Identify which cell holds the provided text, then report its (X, Y) central coordinate. 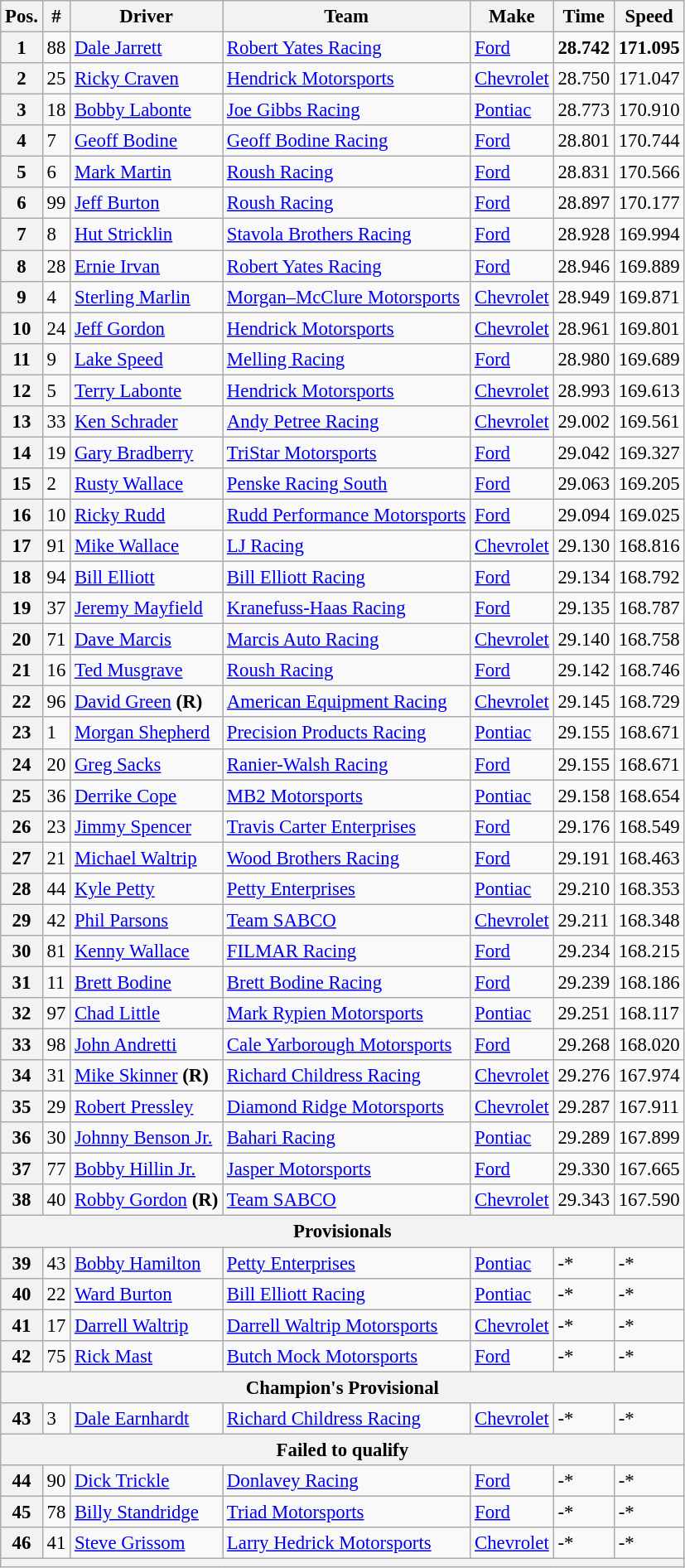
Steve Grissom (147, 1543)
29.268 (583, 1045)
Morgan–McClure Motorsports (346, 297)
Chad Little (147, 1014)
38 (22, 1201)
99 (56, 203)
Precision Products Racing (346, 733)
Jeremy Mayfield (147, 608)
29.130 (583, 546)
28.801 (583, 141)
Failed to qualify (343, 1449)
170.566 (649, 172)
96 (56, 702)
29.002 (583, 422)
Bill Elliott (147, 578)
Billy Standridge (147, 1512)
29.276 (583, 1076)
46 (22, 1543)
29.063 (583, 484)
Hut Stricklin (147, 235)
MB2 Motorsports (346, 796)
29.289 (583, 1138)
32 (22, 1014)
29.135 (583, 608)
88 (56, 48)
28.980 (583, 359)
Brett Bodine Racing (346, 982)
Make (512, 17)
Rudd Performance Motorsports (346, 515)
Phil Parsons (147, 920)
168.348 (649, 920)
39 (22, 1263)
Michael Waltrip (147, 858)
Melling Racing (346, 359)
TriStar Motorsports (346, 452)
Andy Petree Racing (346, 422)
29.145 (583, 702)
29.211 (583, 920)
28.831 (583, 172)
Driver (147, 17)
12 (22, 390)
167.665 (649, 1169)
77 (56, 1169)
Mark Rypien Motorsports (346, 1014)
169.561 (649, 422)
28.773 (583, 110)
90 (56, 1481)
45 (22, 1512)
29.343 (583, 1201)
29.176 (583, 826)
Rusty Wallace (147, 484)
28.949 (583, 297)
Bahari Racing (346, 1138)
Donlavey Racing (346, 1481)
David Green (R) (147, 702)
29.158 (583, 796)
29.210 (583, 889)
170.910 (649, 110)
Geoff Bodine (147, 141)
Triad Motorsports (346, 1512)
168.117 (649, 1014)
168.729 (649, 702)
29.140 (583, 640)
John Andretti (147, 1045)
Dave Marcis (147, 640)
FILMAR Racing (346, 951)
29.251 (583, 1014)
169.994 (649, 235)
Speed (649, 17)
28.742 (583, 48)
169.801 (649, 328)
168.654 (649, 796)
Provisionals (343, 1232)
Jeff Gordon (147, 328)
Larry Hedrick Motorsports (346, 1543)
Robby Gordon (R) (147, 1201)
# (56, 17)
Travis Carter Enterprises (346, 826)
Rick Mast (147, 1356)
169.889 (649, 266)
Penske Racing South (346, 484)
34 (22, 1076)
Bobby Hamilton (147, 1263)
Brett Bodine (147, 982)
168.816 (649, 546)
Lake Speed (147, 359)
Ward Burton (147, 1294)
American Equipment Racing (346, 702)
Terry Labonte (147, 390)
29.287 (583, 1107)
Kyle Petty (147, 889)
29.191 (583, 858)
29.134 (583, 578)
167.911 (649, 1107)
Wood Brothers Racing (346, 858)
168.787 (649, 608)
81 (56, 951)
168.792 (649, 578)
29.042 (583, 452)
Greg Sacks (147, 764)
Johnny Benson Jr. (147, 1138)
Bobby Labonte (147, 110)
Dick Trickle (147, 1481)
168.463 (649, 858)
Dale Jarrett (147, 48)
Ranier-Walsh Racing (346, 764)
29.239 (583, 982)
Butch Mock Motorsports (346, 1356)
28.946 (583, 266)
168.758 (649, 640)
91 (56, 546)
Cale Yarborough Motorsports (346, 1045)
29.330 (583, 1169)
75 (56, 1356)
35 (22, 1107)
Kranefuss-Haas Racing (346, 608)
170.744 (649, 141)
71 (56, 640)
28.928 (583, 235)
29.234 (583, 951)
169.689 (649, 359)
Sterling Marlin (147, 297)
Robert Pressley (147, 1107)
169.205 (649, 484)
168.215 (649, 951)
Time (583, 17)
168.186 (649, 982)
Pos. (22, 17)
Stavola Brothers Racing (346, 235)
169.327 (649, 452)
170.177 (649, 203)
Jasper Motorsports (346, 1169)
169.871 (649, 297)
Jeff Burton (147, 203)
168.746 (649, 670)
28.897 (583, 203)
167.974 (649, 1076)
Mark Martin (147, 172)
29.094 (583, 515)
Team (346, 17)
Geoff Bodine Racing (346, 141)
LJ Racing (346, 546)
Ricky Craven (147, 79)
13 (22, 422)
Ernie Irvan (147, 266)
Ricky Rudd (147, 515)
169.613 (649, 390)
169.025 (649, 515)
Mike Wallace (147, 546)
Joe Gibbs Racing (346, 110)
Gary Bradberry (147, 452)
15 (22, 484)
28.961 (583, 328)
171.095 (649, 48)
168.549 (649, 826)
27 (22, 858)
Ken Schrader (147, 422)
Jimmy Spencer (147, 826)
78 (56, 1512)
Marcis Auto Racing (346, 640)
Ted Musgrave (147, 670)
29.142 (583, 670)
26 (22, 826)
28.750 (583, 79)
Diamond Ridge Motorsports (346, 1107)
98 (56, 1045)
28.993 (583, 390)
Bobby Hillin Jr. (147, 1169)
Dale Earnhardt (147, 1419)
14 (22, 452)
167.899 (649, 1138)
Darrell Waltrip Motorsports (346, 1325)
171.047 (649, 79)
Morgan Shepherd (147, 733)
Kenny Wallace (147, 951)
97 (56, 1014)
Derrike Cope (147, 796)
Mike Skinner (R) (147, 1076)
167.590 (649, 1201)
Darrell Waltrip (147, 1325)
94 (56, 578)
168.353 (649, 889)
Champion's Provisional (343, 1387)
168.020 (649, 1045)
